Locate the cell with the specified text and output its (x, y) center coordinate. 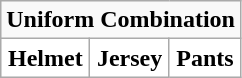
Helmet (46, 58)
Jersey (130, 58)
Uniform Combination (121, 20)
Pants (204, 58)
